Search for the cell housing the specified text and yield its [X, Y] center coordinate. 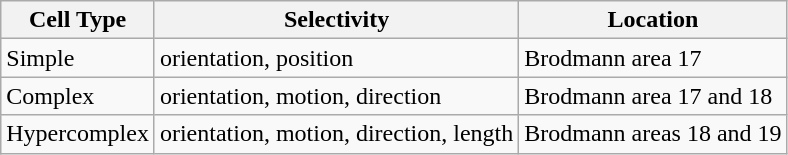
Selectivity [336, 20]
Brodmann area 17 [653, 58]
Cell Type [78, 20]
orientation, position [336, 58]
orientation, motion, direction [336, 96]
Location [653, 20]
Brodmann area 17 and 18 [653, 96]
orientation, motion, direction, length [336, 134]
Complex [78, 96]
Brodmann areas 18 and 19 [653, 134]
Hypercomplex [78, 134]
Simple [78, 58]
